For the text-containing cell, return its midpoint in (X, Y) coordinate format. 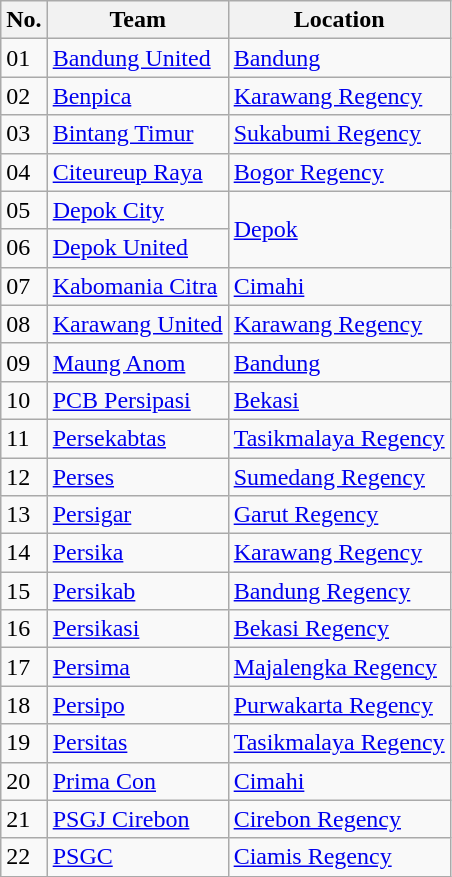
14 (24, 553)
Persigar (138, 515)
12 (24, 477)
08 (24, 324)
Bekasi Regency (339, 629)
Benpica (138, 96)
09 (24, 362)
Persitas (138, 743)
PSGC (138, 857)
Persika (138, 553)
18 (24, 705)
Persipo (138, 705)
04 (24, 172)
Sumedang Regency (339, 477)
Depok City (138, 210)
Kabomania Citra (138, 286)
13 (24, 515)
06 (24, 248)
Karawang United (138, 324)
Maung Anom (138, 362)
Team (138, 20)
Ciamis Regency (339, 857)
Purwakarta Regency (339, 705)
Sukabumi Regency (339, 134)
Persikab (138, 591)
Prima Con (138, 781)
16 (24, 629)
10 (24, 400)
Persekabtas (138, 438)
Perses (138, 477)
PCB Persipasi (138, 400)
21 (24, 819)
01 (24, 58)
22 (24, 857)
Majalengka Regency (339, 667)
Bintang Timur (138, 134)
05 (24, 210)
Depok (339, 229)
03 (24, 134)
11 (24, 438)
20 (24, 781)
Citeureup Raya (138, 172)
PSGJ Cirebon (138, 819)
Cirebon Regency (339, 819)
Bogor Regency (339, 172)
Bekasi (339, 400)
Persikasi (138, 629)
No. (24, 20)
19 (24, 743)
02 (24, 96)
Bandung United (138, 58)
Garut Regency (339, 515)
07 (24, 286)
15 (24, 591)
Depok United (138, 248)
Location (339, 20)
Bandung Regency (339, 591)
Persima (138, 667)
17 (24, 667)
